Scan for the cell matching the given text and deliver its (x, y) coordinate at center. 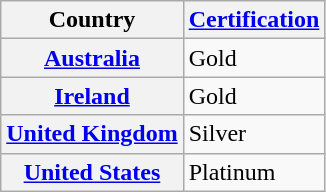
United States (92, 172)
Australia (92, 58)
Certification (254, 20)
Platinum (254, 172)
United Kingdom (92, 134)
Ireland (92, 96)
Silver (254, 134)
Country (92, 20)
